Output the [X, Y] coordinate of the center of the cell containing the given text.  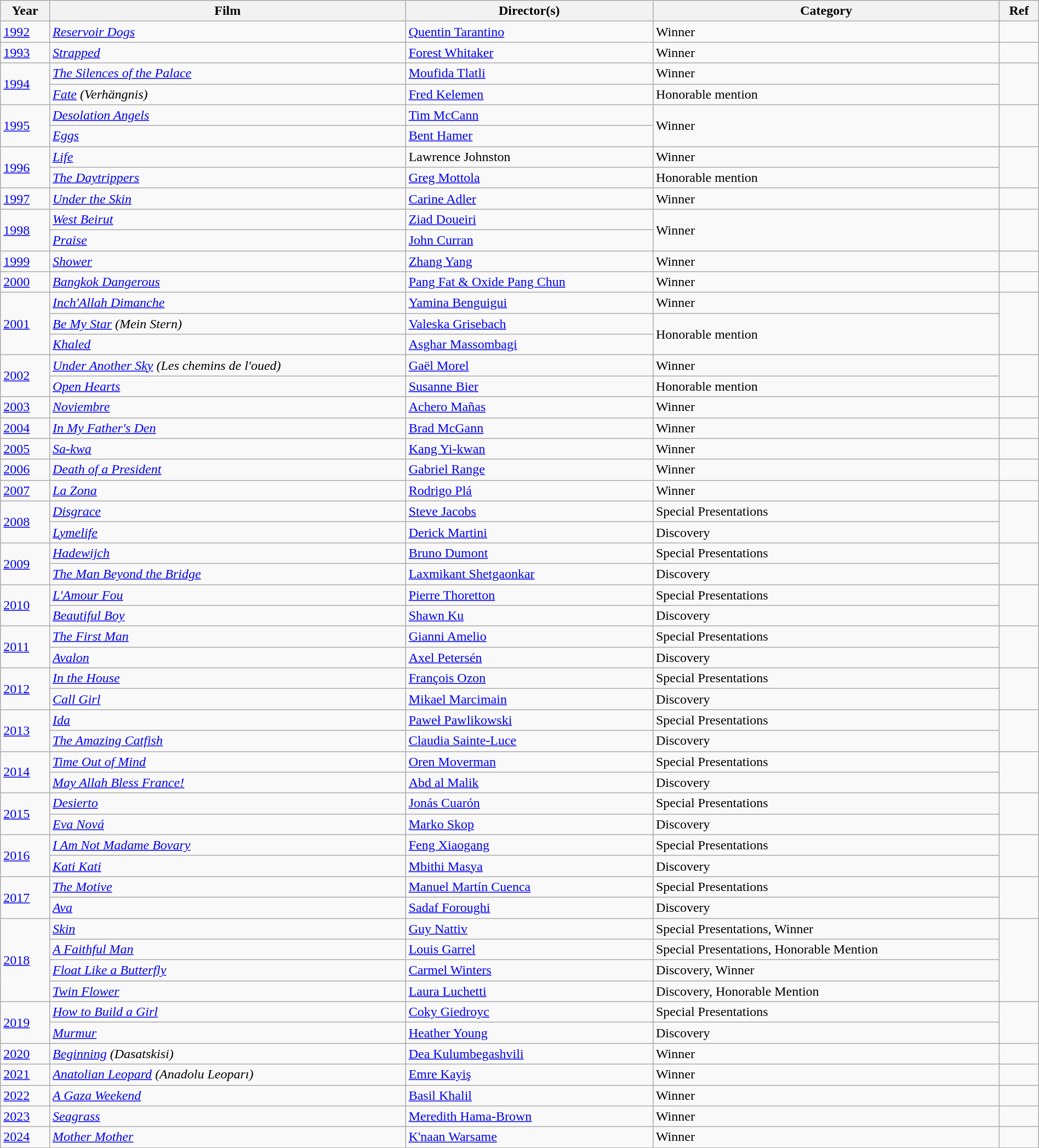
Pierre Thoretton [529, 595]
Feng Xiaogang [529, 845]
Greg Mottola [529, 178]
Float Like a Butterfly [227, 970]
Film [227, 11]
Forest Whitaker [529, 53]
Abd al Malik [529, 783]
Twin Flower [227, 991]
2000 [25, 282]
Susanne Bier [529, 386]
2009 [25, 563]
Murmur [227, 1033]
Category [826, 11]
Noviembre [227, 407]
Louis Garrel [529, 950]
Shawn Ku [529, 616]
2005 [25, 449]
Inch'Allah Dimanche [227, 303]
2012 [25, 689]
Rodrigo Plá [529, 490]
1993 [25, 53]
Year [25, 11]
Fred Kelemen [529, 94]
Dea Kulumbegashvili [529, 1054]
Khaled [227, 345]
Open Hearts [227, 386]
2007 [25, 490]
Sa-kwa [227, 449]
Axel Petersén [529, 658]
Jonás Cuarón [529, 803]
Avalon [227, 658]
Disgrace [227, 511]
2020 [25, 1054]
Lymelife [227, 532]
2024 [25, 1137]
A Faithful Man [227, 950]
Manuel Martín Cuenca [529, 887]
Pang Fat & Oxide Pang Chun [529, 282]
Quentin Tarantino [529, 32]
Kati Kati [227, 866]
Mother Mother [227, 1137]
Coky Giedroyc [529, 1012]
2016 [25, 855]
Moufida Tlatli [529, 73]
Sadaf Foroughi [529, 907]
Beginning (Dasatskisi) [227, 1054]
François Ozon [529, 678]
Basil Khalil [529, 1095]
2003 [25, 407]
Desolation Angels [227, 115]
2015 [25, 814]
Carmel Winters [529, 970]
Fate (Verhängnis) [227, 94]
Desierto [227, 803]
Achero Mañas [529, 407]
Skin [227, 929]
West Beirut [227, 219]
Zhang Yang [529, 261]
The Silences of the Palace [227, 73]
Eggs [227, 136]
Carine Adler [529, 198]
2013 [25, 730]
Kang Yi-kwan [529, 449]
2018 [25, 960]
The First Man [227, 637]
Seagrass [227, 1116]
Eva Nová [227, 824]
1997 [25, 198]
Ava [227, 907]
K'naan Warsame [529, 1137]
Strapped [227, 53]
2001 [25, 324]
Emre Kayiş [529, 1075]
Gianni Amelio [529, 637]
1992 [25, 32]
2006 [25, 470]
How to Build a Girl [227, 1012]
Gabriel Range [529, 470]
Yamina Benguigui [529, 303]
L'Amour Fou [227, 595]
La Zona [227, 490]
1994 [25, 84]
In My Father's Den [227, 428]
In the House [227, 678]
Be My Star (Mein Stern) [227, 324]
Time Out of Mind [227, 762]
Heather Young [529, 1033]
Anatolian Leopard (Anadolu Leoparı) [227, 1075]
2002 [25, 376]
Director(s) [529, 11]
Life [227, 157]
2022 [25, 1095]
Paweł Pawlikowski [529, 720]
Claudia Sainte-Luce [529, 741]
Mbithi Masya [529, 866]
Bangkok Dangerous [227, 282]
Valeska Grisebach [529, 324]
Tim McCann [529, 115]
1995 [25, 125]
Meredith Hama-Brown [529, 1116]
2008 [25, 522]
Discovery, Honorable Mention [826, 991]
Asghar Massombagi [529, 345]
A Gaza Weekend [227, 1095]
Steve Jacobs [529, 511]
Laura Luchetti [529, 991]
1996 [25, 167]
Laxmikant Shetgaonkar [529, 574]
2011 [25, 647]
2017 [25, 897]
Brad McGann [529, 428]
Hadewijch [227, 553]
Gaël Morel [529, 365]
Under Another Sky (Les chemins de l'oued) [227, 365]
Oren Moverman [529, 762]
I Am Not Madame Bovary [227, 845]
2019 [25, 1023]
2021 [25, 1075]
Lawrence Johnston [529, 157]
The Amazing Catfish [227, 741]
Mikael Marcimain [529, 699]
Derick Martini [529, 532]
2023 [25, 1116]
Bent Hamer [529, 136]
1998 [25, 230]
Marko Skop [529, 824]
2010 [25, 605]
Ziad Doueiri [529, 219]
Shower [227, 261]
Guy Nattiv [529, 929]
May Allah Bless France! [227, 783]
Discovery, Winner [826, 970]
John Curran [529, 240]
Ref [1019, 11]
Under the Skin [227, 198]
The Daytrippers [227, 178]
Ida [227, 720]
The Motive [227, 887]
2004 [25, 428]
Call Girl [227, 699]
Beautiful Boy [227, 616]
The Man Beyond the Bridge [227, 574]
Bruno Dumont [529, 553]
Special Presentations, Honorable Mention [826, 950]
2014 [25, 772]
Special Presentations, Winner [826, 929]
Reservoir Dogs [227, 32]
Death of a President [227, 470]
Praise [227, 240]
1999 [25, 261]
